Locate the cell with the specified text and output its [X, Y] center coordinate. 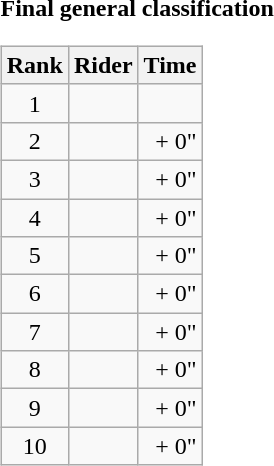
4 [34, 217]
2 [34, 141]
9 [34, 408]
Rank [34, 65]
8 [34, 370]
10 [34, 446]
6 [34, 294]
Time [170, 65]
3 [34, 179]
Rider [103, 65]
5 [34, 256]
1 [34, 103]
7 [34, 332]
